Output the [x, y] coordinate of the center of the cell containing the given text.  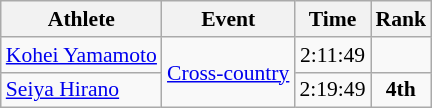
Cross-country [228, 72]
Rank [402, 19]
Time [332, 19]
Seiya Hirano [82, 90]
4th [402, 90]
Event [228, 19]
Kohei Yamamoto [82, 55]
2:19:49 [332, 90]
2:11:49 [332, 55]
Athlete [82, 19]
